Output the [x, y] coordinate of the center of the cell containing the given text.  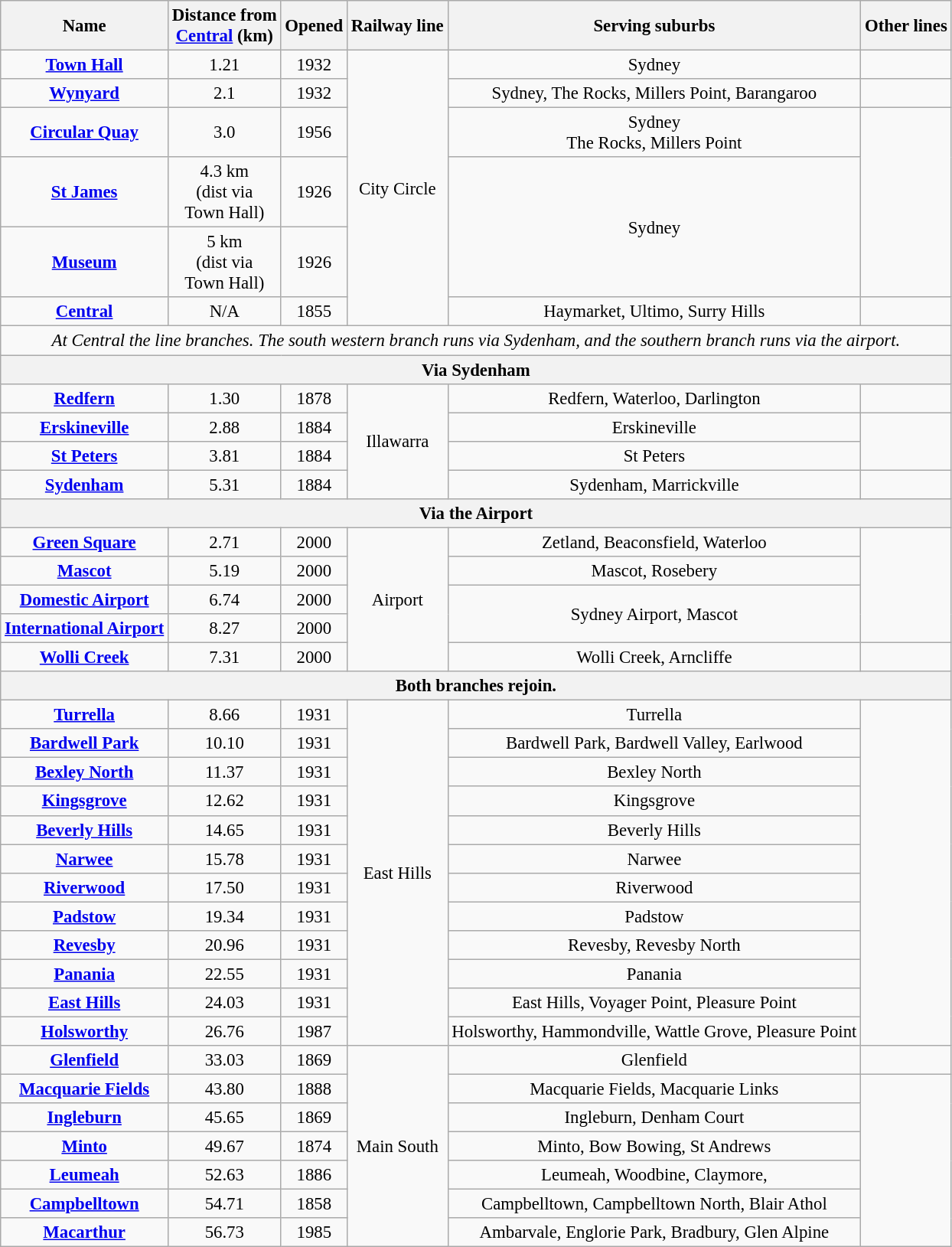
Wynyard [84, 93]
7.31 [225, 658]
Mascot, Rosebery [654, 571]
1987 [314, 1031]
Railway line [398, 26]
Campbelltown, Campbelltown North, Blair Athol [654, 1204]
East Hills, Voyager Point, Pleasure Point [654, 1003]
1878 [314, 398]
1874 [314, 1147]
Haymarket, Ultimo, Surry Hills [654, 312]
Ingleburn [84, 1118]
Sydenham, Marrickville [654, 485]
1858 [314, 1204]
Holsworthy, Hammondville, Wattle Grove, Pleasure Point [654, 1031]
52.63 [225, 1175]
54.71 [225, 1204]
1.30 [225, 398]
Minto [84, 1147]
12.62 [225, 801]
Bardwell Park [84, 743]
Via the Airport [476, 514]
Via Sydenham [476, 370]
Wolli Creek, Arncliffe [654, 658]
Domestic Airport [84, 599]
15.78 [225, 859]
Holsworthy [84, 1031]
St James [84, 192]
Sydney, The Rocks, Millers Point, Barangaroo [654, 93]
Bardwell Park, Bardwell Valley, Earlwood [654, 743]
Redfern, Waterloo, Darlington [654, 398]
5.19 [225, 571]
33.03 [225, 1060]
Both branches rejoin. [476, 686]
SydneyThe Rocks, Millers Point [654, 133]
1888 [314, 1089]
10.10 [225, 743]
24.03 [225, 1003]
At Central the line branches. The south western branch runs via Sydenham, and the southern branch runs via the airport. [476, 341]
6.74 [225, 599]
Illawarra [398, 441]
Leumeah [84, 1175]
45.65 [225, 1118]
Name [84, 26]
17.50 [225, 887]
1956 [314, 133]
Opened [314, 26]
Sydney Airport, Mascot [654, 614]
1855 [314, 312]
Circular Quay [84, 133]
International Airport [84, 628]
Town Hall [84, 65]
49.67 [225, 1147]
8.66 [225, 715]
Revesby, Revesby North [654, 945]
Central [84, 312]
Museum [84, 263]
Leumeah, Woodbine, Claymore, [654, 1175]
Mascot [84, 571]
Zetland, Beaconsfield, Waterloo [654, 542]
2.1 [225, 93]
2.88 [225, 427]
8.27 [225, 628]
Other lines [906, 26]
Wolli Creek [84, 658]
Main South [398, 1147]
Revesby [84, 945]
Sydenham [84, 485]
Distance fromCentral (km) [225, 26]
3.81 [225, 455]
Ingleburn, Denham Court [654, 1118]
Macquarie Fields, Macquarie Links [654, 1089]
26.76 [225, 1031]
Campbelltown [84, 1204]
1886 [314, 1175]
5.31 [225, 485]
2.71 [225, 542]
11.37 [225, 772]
43.80 [225, 1089]
4.3 km(dist viaTown Hall) [225, 192]
22.55 [225, 974]
N/A [225, 312]
Serving suburbs [654, 26]
Redfern [84, 398]
14.65 [225, 830]
Green Square [84, 542]
1.21 [225, 65]
5 km(dist viaTown Hall) [225, 263]
20.96 [225, 945]
3.0 [225, 133]
19.34 [225, 916]
Airport [398, 599]
Minto, Bow Bowing, St Andrews [654, 1147]
Macquarie Fields [84, 1089]
City Circle [398, 188]
